Output the [X, Y] coordinate of the center of the cell containing the given text.  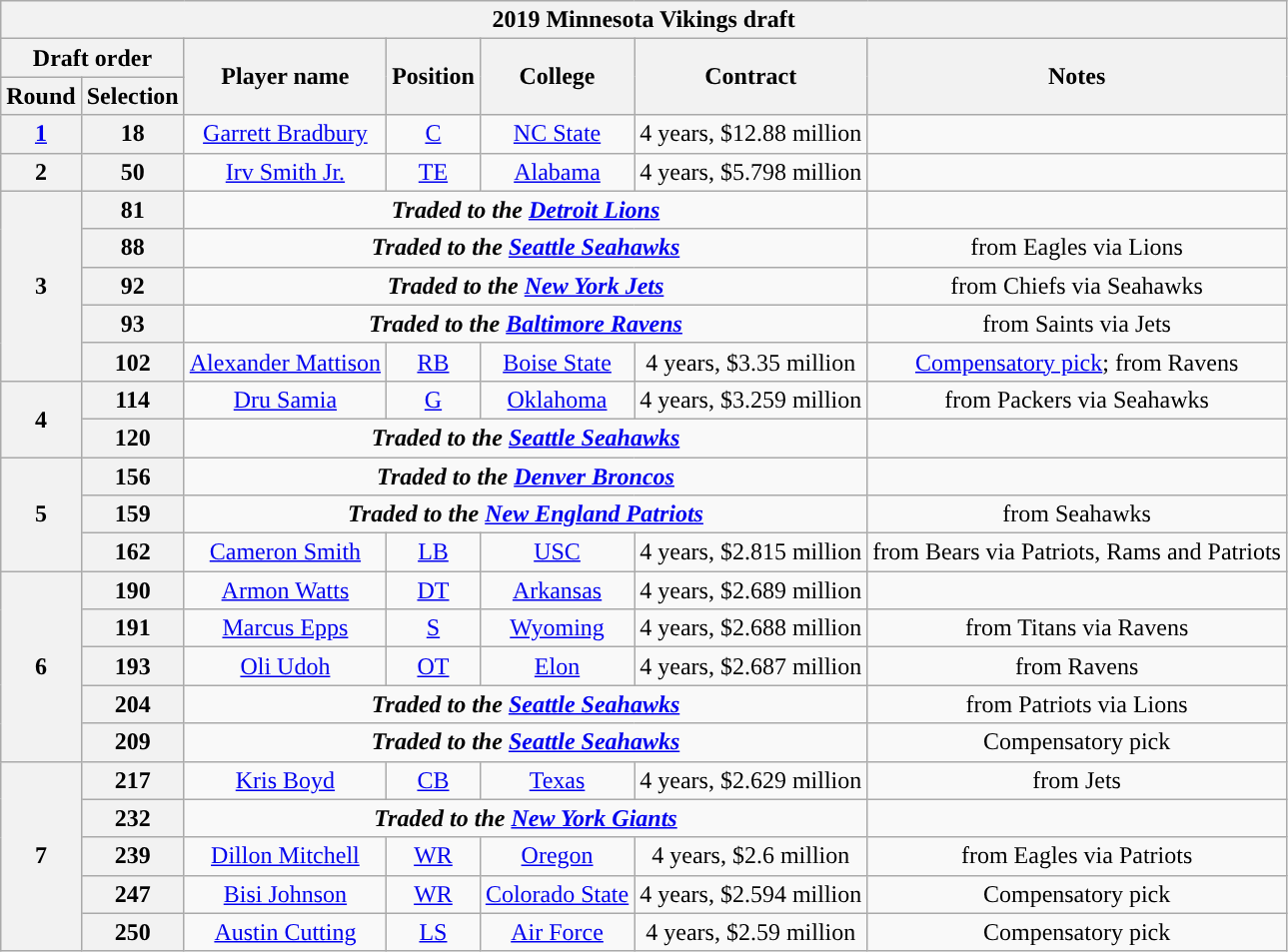
Alabama [557, 172]
Player name [285, 77]
Cameron Smith [285, 552]
Contract [751, 77]
from Bears via Patriots, Rams and Patriots [1077, 552]
C [434, 134]
Marcus Epps [285, 628]
Texas [557, 780]
6 [41, 666]
Dillon Mitchell [285, 856]
from Titans via Ravens [1077, 628]
3 [41, 286]
OT [434, 666]
159 [132, 514]
162 [132, 552]
120 [132, 438]
191 [132, 628]
217 [132, 780]
50 [132, 172]
Oregon [557, 856]
81 [132, 210]
Kris Boyd [285, 780]
G [434, 400]
Notes [1077, 77]
Oli Udoh [285, 666]
247 [132, 894]
Colorado State [557, 894]
4 years, $2.689 million [751, 590]
USC [557, 552]
4 years, $12.88 million [751, 134]
Traded to the Denver Broncos [526, 476]
Armon Watts [285, 590]
from Packers via Seahawks [1077, 400]
4 years, $2.687 million [751, 666]
Position [434, 77]
from Saints via Jets [1077, 324]
Wyoming [557, 628]
5 [41, 514]
Irv Smith Jr. [285, 172]
RB [434, 362]
4 years, $2.629 million [751, 780]
190 [132, 590]
Garrett Bradbury [285, 134]
CB [434, 780]
Selection [132, 96]
Round [41, 96]
232 [132, 818]
S [434, 628]
Arkansas [557, 590]
193 [132, 666]
1 [41, 134]
Compensatory pick; from Ravens [1077, 362]
4 years, $2.6 million [751, 856]
Traded to the New York Giants [526, 818]
4 [41, 419]
Boise State [557, 362]
Traded to the Baltimore Ravens [526, 324]
DT [434, 590]
LS [434, 932]
from Seahawks [1077, 514]
Traded to the New England Patriots [526, 514]
Dru Samia [285, 400]
204 [132, 704]
Alexander Mattison [285, 362]
Draft order [92, 58]
TE [434, 172]
from Chiefs via Seahawks [1077, 286]
from Jets [1077, 780]
239 [132, 856]
LB [434, 552]
114 [132, 400]
209 [132, 742]
102 [132, 362]
4 years, $2.594 million [751, 894]
2019 Minnesota Vikings draft [644, 20]
7 [41, 856]
250 [132, 932]
from Eagles via Patriots [1077, 856]
92 [132, 286]
Austin Cutting [285, 932]
from Eagles via Lions [1077, 248]
4 years, $5.798 million [751, 172]
Traded to the Detroit Lions [526, 210]
from Ravens [1077, 666]
Bisi Johnson [285, 894]
4 years, $2.59 million [751, 932]
4 years, $2.688 million [751, 628]
2 [41, 172]
College [557, 77]
Oklahoma [557, 400]
93 [132, 324]
Elon [557, 666]
4 years, $3.259 million [751, 400]
Traded to the New York Jets [526, 286]
Air Force [557, 932]
from Patriots via Lions [1077, 704]
NC State [557, 134]
156 [132, 476]
18 [132, 134]
4 years, $2.815 million [751, 552]
4 years, $3.35 million [751, 362]
88 [132, 248]
